Capture the cell that displays the provided text and extract its (X, Y) central coordinate. 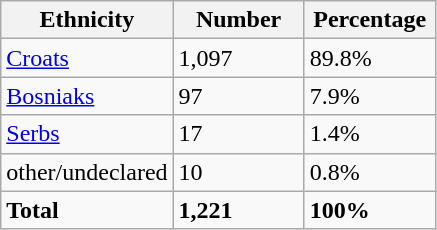
Total (87, 210)
1,097 (238, 58)
17 (238, 134)
Bosniaks (87, 96)
100% (370, 210)
0.8% (370, 172)
Number (238, 20)
Serbs (87, 134)
89.8% (370, 58)
1,221 (238, 210)
7.9% (370, 96)
1.4% (370, 134)
Ethnicity (87, 20)
Percentage (370, 20)
Croats (87, 58)
10 (238, 172)
other/undeclared (87, 172)
97 (238, 96)
